Pinpoint the cell where the given text exists, returning its (X, Y) midpoint coordinate. 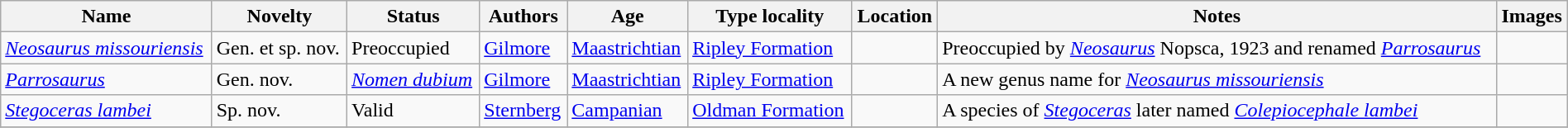
A species of Stegoceras later named Colepiocephale lambei (1217, 111)
Status (414, 17)
A new genus name for Neosaurus missouriensis (1217, 79)
Sp. nov. (280, 111)
Sternberg (523, 111)
Nomen dubium (414, 79)
Parrosaurus (106, 79)
Notes (1217, 17)
Preoccupied by Neosaurus Nopsca, 1923 and renamed Parrosaurus (1217, 48)
Gen. nov. (280, 79)
Campanian (628, 111)
Stegoceras lambei (106, 111)
Age (628, 17)
Neosaurus missouriensis (106, 48)
Preoccupied (414, 48)
Oldman Formation (770, 111)
Images (1532, 17)
Novelty (280, 17)
Name (106, 17)
Authors (523, 17)
Valid (414, 111)
Type locality (770, 17)
Location (895, 17)
Gen. et sp. nov. (280, 48)
